For the text-containing cell, return its midpoint in (x, y) coordinate format. 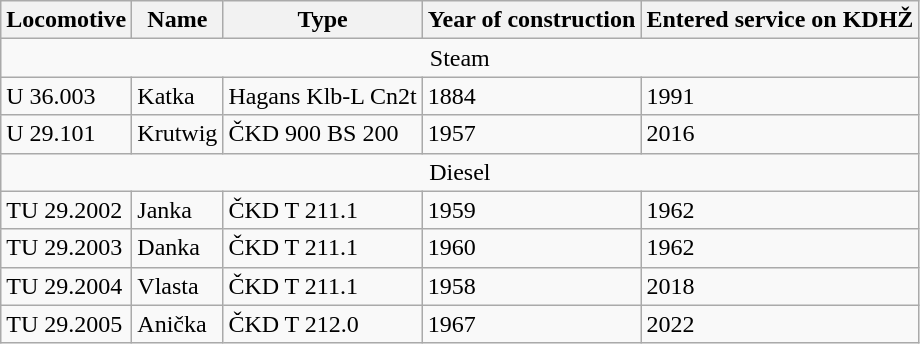
TU 29.2003 (66, 248)
Danka (178, 248)
U 29.101 (66, 134)
2016 (780, 134)
Katka (178, 96)
2018 (780, 286)
1884 (532, 96)
ČKD 900 BS 200 (322, 134)
Steam (460, 58)
ČKD T 212.0 (322, 324)
U 36.003 (66, 96)
Janka (178, 210)
1959 (532, 210)
Krutwig (178, 134)
Vlasta (178, 286)
2022 (780, 324)
Hagans Klb-L Cn2t (322, 96)
Year of construction (532, 20)
1967 (532, 324)
TU 29.2004 (66, 286)
Name (178, 20)
1958 (532, 286)
TU 29.2005 (66, 324)
1960 (532, 248)
Type (322, 20)
Locomotive (66, 20)
Anička (178, 324)
1957 (532, 134)
1991 (780, 96)
Diesel (460, 172)
Entered service on KDHŽ (780, 20)
TU 29.2002 (66, 210)
